Provide the (x, y) coordinate of the cell's center where the given text is located.  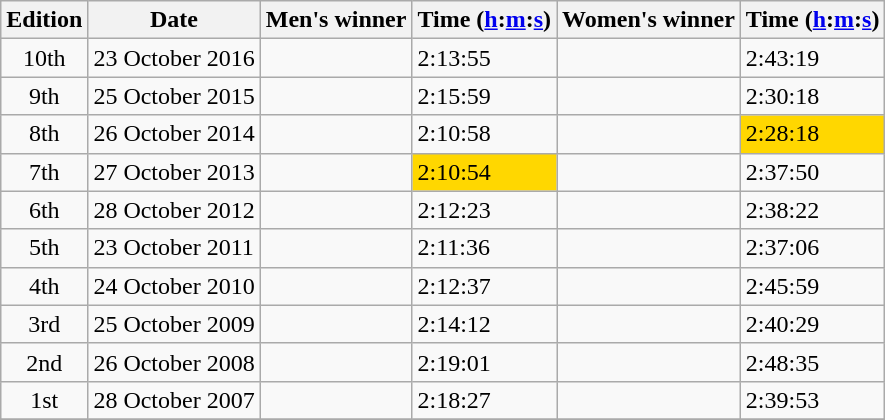
25 October 2009 (174, 324)
28 October 2007 (174, 400)
24 October 2010 (174, 286)
8th (44, 134)
3rd (44, 324)
Women's winner (649, 20)
2:11:36 (484, 248)
1st (44, 400)
4th (44, 286)
23 October 2011 (174, 248)
2:28:18 (812, 134)
2nd (44, 362)
Date (174, 20)
9th (44, 96)
2:10:58 (484, 134)
10th (44, 58)
6th (44, 210)
2:12:23 (484, 210)
2:37:06 (812, 248)
2:13:55 (484, 58)
25 October 2015 (174, 96)
Edition (44, 20)
Men's winner (336, 20)
2:38:22 (812, 210)
27 October 2013 (174, 172)
2:48:35 (812, 362)
2:10:54 (484, 172)
7th (44, 172)
26 October 2014 (174, 134)
2:12:37 (484, 286)
2:40:29 (812, 324)
5th (44, 248)
2:19:01 (484, 362)
2:39:53 (812, 400)
28 October 2012 (174, 210)
23 October 2016 (174, 58)
2:43:19 (812, 58)
2:14:12 (484, 324)
2:15:59 (484, 96)
2:37:50 (812, 172)
2:18:27 (484, 400)
2:45:59 (812, 286)
2:30:18 (812, 96)
26 October 2008 (174, 362)
